Search for the cell housing the specified text and yield its (x, y) center coordinate. 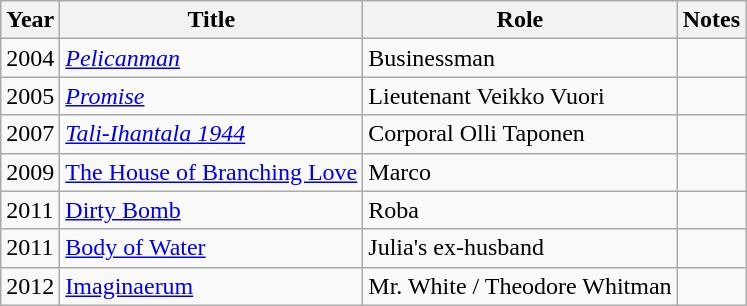
Title (212, 20)
Dirty Bomb (212, 210)
2009 (30, 172)
Pelicanman (212, 58)
Imaginaerum (212, 286)
The House of Branching Love (212, 172)
2004 (30, 58)
Julia's ex-husband (520, 248)
Year (30, 20)
Corporal Olli Taponen (520, 134)
Mr. White / Theodore Whitman (520, 286)
Marco (520, 172)
Notes (711, 20)
2007 (30, 134)
Tali-Ihantala 1944 (212, 134)
Promise (212, 96)
Body of Water (212, 248)
2012 (30, 286)
Businessman (520, 58)
Role (520, 20)
Roba (520, 210)
Lieutenant Veikko Vuori (520, 96)
2005 (30, 96)
